Extract the (x, y) coordinate from the center of the cell holding the provided text.  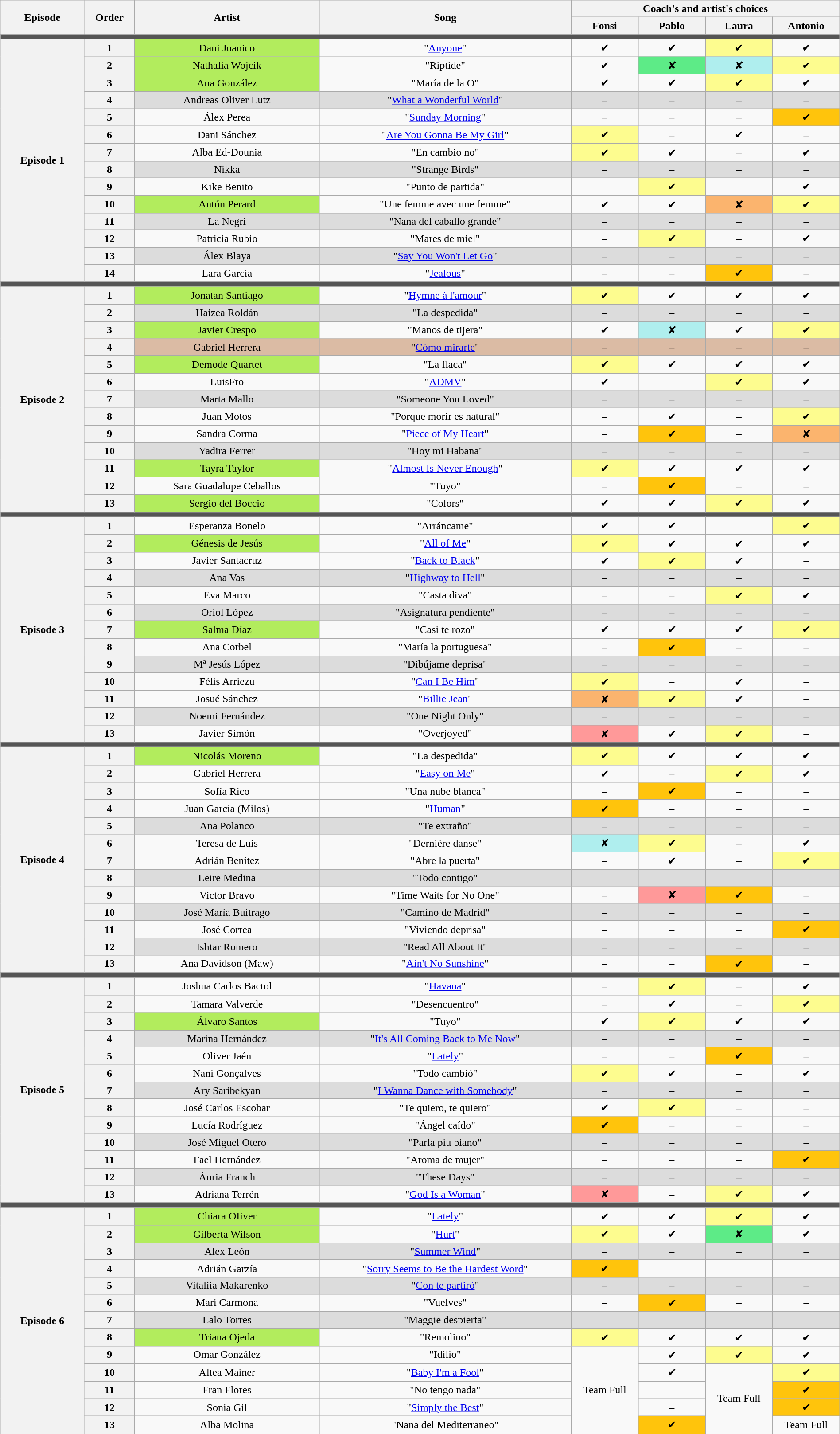
Sofía Rico (227, 791)
"Ángel caído" (445, 1125)
"Almost Is Never Enough" (445, 468)
"Sunday Morning" (445, 117)
Teresa de Luis (227, 843)
Alba Ed-Dounia (227, 152)
"Idilio" (445, 1355)
Josué Sánchez (227, 699)
Sara Guadalupe Ceballos (227, 486)
Tamara Valverde (227, 1004)
"Todo cambió" (445, 1073)
Ary Saribekyan (227, 1090)
Adrián Garzía (227, 1269)
"Arráncame" (445, 526)
Oriol López (227, 613)
Javier Santacruz (227, 561)
Ana Corbel (227, 647)
"Back to Black" (445, 561)
"Sorry Seems to Be the Hardest Word" (445, 1269)
Álex Perea (227, 117)
"All of Me" (445, 543)
Ana Polanco (227, 826)
"God Is a Woman" (445, 1194)
"Hymne à l'amour" (445, 296)
"Human" (445, 809)
"Read All About It" (445, 946)
Artist (227, 17)
"Manos de tijera" (445, 330)
Eva Marco (227, 595)
Nathalia Wojcik (227, 66)
Mari Carmona (227, 1303)
Episode 2 (43, 399)
Juan Motos (227, 416)
"Viviendo deprisa" (445, 930)
Antón Perard (227, 204)
"María de la O" (445, 83)
Félis Arriezu (227, 682)
Adrián Benítez (227, 861)
"Porque morir es natural" (445, 416)
"Todo contigo" (445, 878)
"Highway to Hell" (445, 578)
"Asignatura pendiente" (445, 613)
Esperanza Bonelo (227, 526)
Noemi Fernández (227, 716)
Lucía Rodríguez (227, 1125)
"Abre la puerta" (445, 861)
"La flaca" (445, 364)
"Summer Wind" (445, 1251)
"Te extraño" (445, 826)
Demode Quartet (227, 364)
Chiara OIiver (227, 1216)
"Punto de partida" (445, 187)
Joshua Carlos Bactol (227, 986)
Victor Bravo (227, 895)
"Time Waits for No One" (445, 895)
Álvaro Santos (227, 1021)
Nikka (227, 169)
"Une femme avec une femme" (445, 204)
"Anyone" (445, 48)
Order (109, 17)
"Say You Won't Let Go" (445, 256)
14 (109, 273)
José Miguel Otero (227, 1142)
Salma Díaz (227, 630)
"Hurt" (445, 1234)
"Are You Gonna Be My Girl" (445, 135)
Vitaliia Makarenko (227, 1286)
"One Night Only" (445, 716)
Gilberta Wilson (227, 1234)
Yadira Ferrer (227, 451)
LuisFro (227, 382)
Álex Blaya (227, 256)
"Casta diva" (445, 595)
Omar González (227, 1355)
Patricia Rubio (227, 239)
"Strange Birds" (445, 169)
José Carlos Escobar (227, 1108)
Episode 4 (43, 860)
Leire Medina (227, 878)
Fonsi (605, 26)
Andreas Oliver Lutz (227, 100)
"ADMV" (445, 382)
Antonio (806, 26)
"Casi te rozo" (445, 630)
"Colors" (445, 504)
Coach's and artist's choices (705, 9)
"Camino de Madrid" (445, 912)
"Havana" (445, 986)
"Ain't No Sunshine" (445, 964)
Lalo Torres (227, 1320)
Dani Sánchez (227, 135)
Marina Hernández (227, 1039)
Jonatan Santiago (227, 296)
Alba Molina (227, 1425)
"What a Wonderful World" (445, 100)
Sandra Corma (227, 434)
Javier Simón (227, 734)
"Riptide" (445, 66)
Nicolás Moreno (227, 756)
"Easy on Me" (445, 774)
"Remolino" (445, 1337)
Juan García (Milos) (227, 809)
Sonia Gil (227, 1407)
José Correa (227, 930)
"Someone You Loved" (445, 399)
"Con te partirò" (445, 1286)
"Maggie despierta" (445, 1320)
"It's All Coming Back to Me Now" (445, 1039)
Episode 5 (43, 1090)
"Nana del Mediterraneo" (445, 1425)
Marta Mallo (227, 399)
"Aroma de mujer" (445, 1160)
Sergio del Boccio (227, 504)
"Simply the Best" (445, 1407)
"Vuelves" (445, 1303)
Ana Vas (227, 578)
Episode (43, 17)
José María Buitrago (227, 912)
Song (445, 17)
"Billie Jean" (445, 699)
"Hoy mi Habana" (445, 451)
Episode 6 (43, 1321)
"En cambio no" (445, 152)
Fran Flores (227, 1390)
Altea Mainer (227, 1372)
"María la portuguesa" (445, 647)
"Baby I'm a Fool" (445, 1372)
Dani Juanico (227, 48)
Episode 1 (43, 160)
Triana Ojeda (227, 1337)
Oliver Jaén (227, 1056)
Kike Benito (227, 187)
Episode 3 (43, 629)
Alex León (227, 1251)
Ana Davidson (Maw) (227, 964)
"No tengo nada" (445, 1390)
"Piece of My Heart" (445, 434)
"These Days" (445, 1177)
Tayra Taylor (227, 468)
Ana González (227, 83)
Javier Crespo (227, 330)
Génesis de Jesús (227, 543)
Fael Hernández (227, 1160)
Adriana Terrén (227, 1194)
Mª Jesús López (227, 664)
Ishtar Romero (227, 946)
"Parla piu piano" (445, 1142)
"Can I Be Him" (445, 682)
"Desencuentro" (445, 1004)
"I Wanna Dance with Somebody" (445, 1090)
Laura (739, 26)
"Dibújame deprisa" (445, 664)
Haizea Roldán (227, 313)
"Jealous" (445, 273)
Àuria Franch (227, 1177)
Lara García (227, 273)
"Nana del caballo grande" (445, 222)
"Una nube blanca" (445, 791)
Nani Gonçalves (227, 1073)
"Te quiero, te quiero" (445, 1108)
Pablo (672, 26)
"Mares de miel" (445, 239)
"Dernière danse" (445, 843)
"Overjoyed" (445, 734)
"Cómo mirarte" (445, 347)
La Negri (227, 222)
